Determine the [X, Y] coordinate at the center of the cell enclosing the given text.  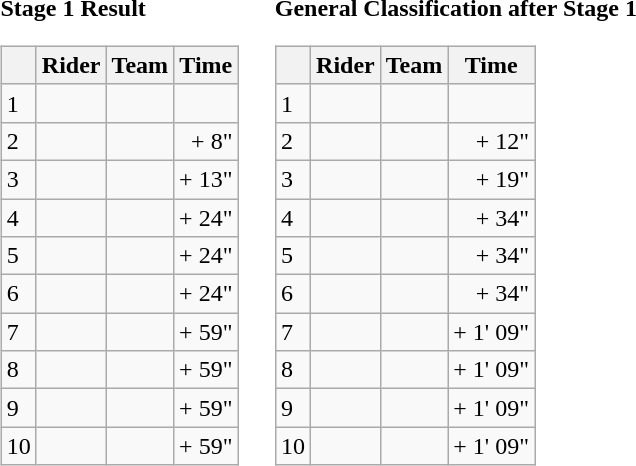
+ 19" [492, 179]
+ 8" [206, 141]
+ 13" [206, 179]
+ 12" [492, 141]
